Determine the (x, y) coordinate at the center of the cell enclosing the given text.  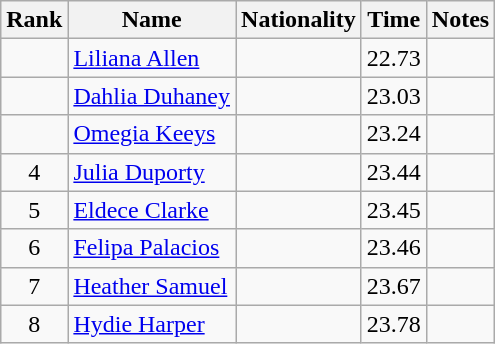
4 (34, 172)
23.24 (394, 134)
23.46 (394, 248)
23.03 (394, 96)
22.73 (394, 58)
Notes (460, 20)
Liliana Allen (152, 58)
23.45 (394, 210)
7 (34, 286)
Hydie Harper (152, 324)
Julia Duporty (152, 172)
Name (152, 20)
Omegia Keeys (152, 134)
5 (34, 210)
Heather Samuel (152, 286)
6 (34, 248)
23.67 (394, 286)
Time (394, 20)
8 (34, 324)
Dahlia Duhaney (152, 96)
Felipa Palacios (152, 248)
23.44 (394, 172)
Eldece Clarke (152, 210)
Nationality (299, 20)
Rank (34, 20)
23.78 (394, 324)
